Find where the given text appears and provide that cell's center as [X, Y] coordinate. 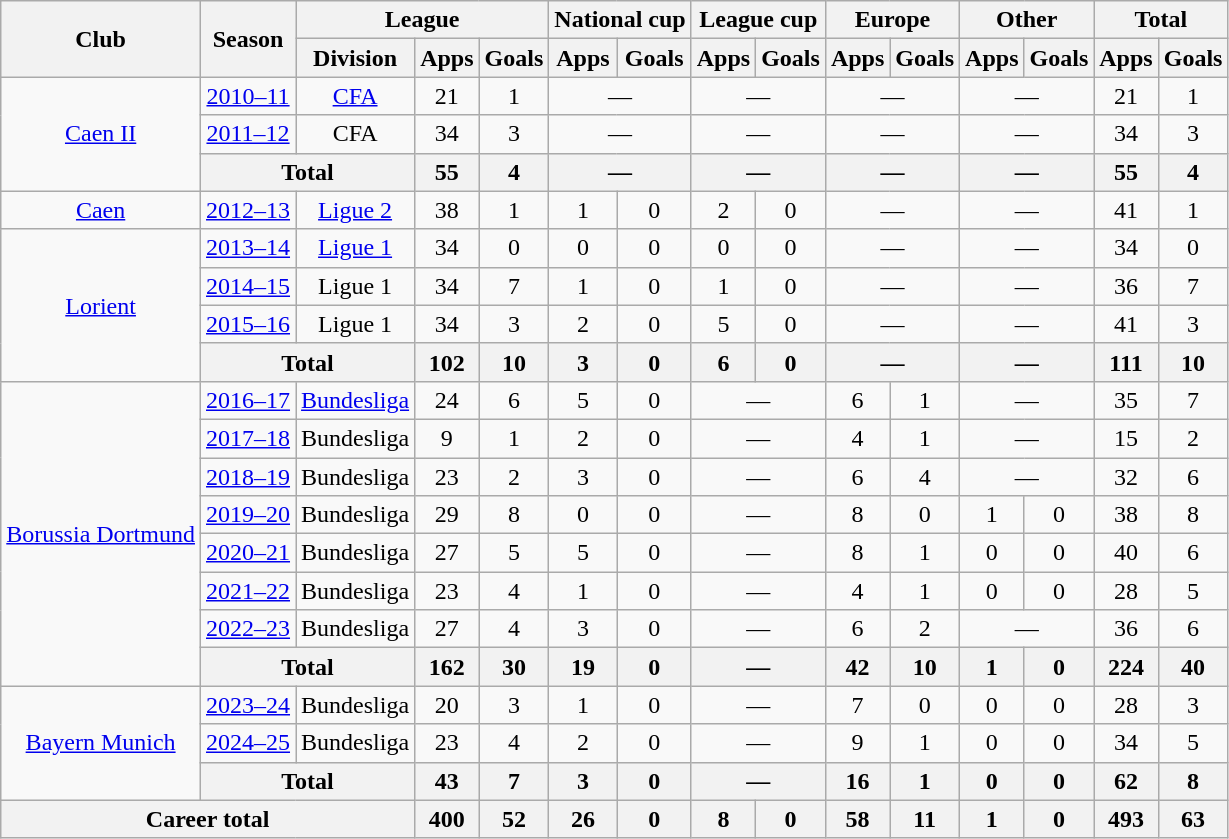
Club [101, 39]
Other [1027, 20]
24 [447, 400]
162 [447, 667]
111 [1126, 362]
62 [1126, 781]
11 [925, 819]
Season [248, 39]
2015–16 [248, 324]
19 [583, 667]
2011–12 [248, 134]
2018–19 [248, 477]
League [422, 20]
224 [1126, 667]
493 [1126, 819]
2019–20 [248, 515]
32 [1126, 477]
42 [857, 667]
Lorient [101, 305]
2022–23 [248, 629]
Ligue 2 [356, 210]
Division [356, 58]
400 [447, 819]
30 [514, 667]
16 [857, 781]
102 [447, 362]
52 [514, 819]
2017–18 [248, 438]
2012–13 [248, 210]
2020–21 [248, 553]
Borussia Dortmund [101, 533]
National cup [620, 20]
2023–24 [248, 705]
2010–11 [248, 96]
2016–17 [248, 400]
Caen II [101, 134]
2014–15 [248, 286]
15 [1126, 438]
58 [857, 819]
2021–22 [248, 591]
League cup [758, 20]
26 [583, 819]
Bayern Munich [101, 743]
Europe [892, 20]
43 [447, 781]
2013–14 [248, 248]
2024–25 [248, 743]
29 [447, 515]
63 [1193, 819]
Career total [208, 819]
Caen [101, 210]
35 [1126, 400]
20 [447, 705]
